Search for the cell housing the specified text and yield its [X, Y] center coordinate. 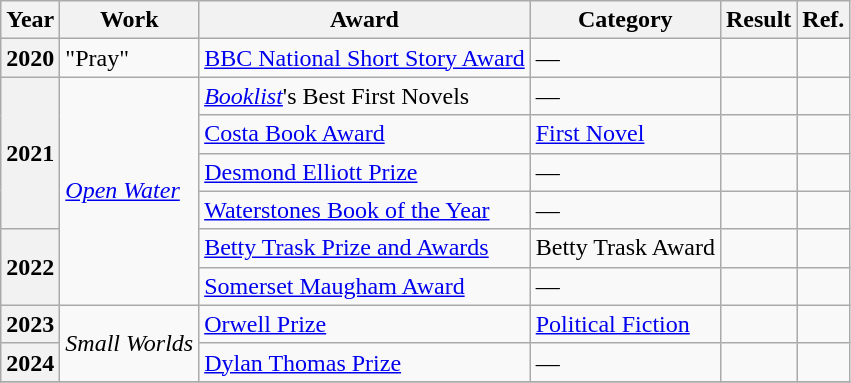
2021 [30, 153]
Betty Trask Award [625, 248]
2020 [30, 58]
Desmond Elliott Prize [365, 172]
Political Fiction [625, 324]
Work [130, 20]
2024 [30, 362]
Somerset Maugham Award [365, 286]
Dylan Thomas Prize [365, 362]
BBC National Short Story Award [365, 58]
Booklist's Best First Novels [365, 96]
Award [365, 20]
"Pray" [130, 58]
Category [625, 20]
Year [30, 20]
2023 [30, 324]
Open Water [130, 191]
Small Worlds [130, 343]
Waterstones Book of the Year [365, 210]
Betty Trask Prize and Awards [365, 248]
Orwell Prize [365, 324]
Costa Book Award [365, 134]
Result [758, 20]
First Novel [625, 134]
Ref. [824, 20]
2022 [30, 267]
